Capture the cell that displays the provided text and extract its [X, Y] central coordinate. 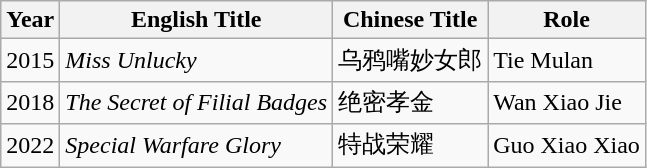
Wan Xiao Jie [567, 102]
绝密孝金 [410, 102]
Tie Mulan [567, 60]
乌鸦嘴妙女郎 [410, 60]
2022 [30, 146]
Role [567, 20]
Special Warfare Glory [196, 146]
The Secret of Filial Badges [196, 102]
特战荣耀 [410, 146]
2015 [30, 60]
Guo Xiao Xiao [567, 146]
Chinese Title [410, 20]
2018 [30, 102]
English Title [196, 20]
Miss Unlucky [196, 60]
Year [30, 20]
